Determine the (x, y) coordinate at the center of the cell enclosing the given text.  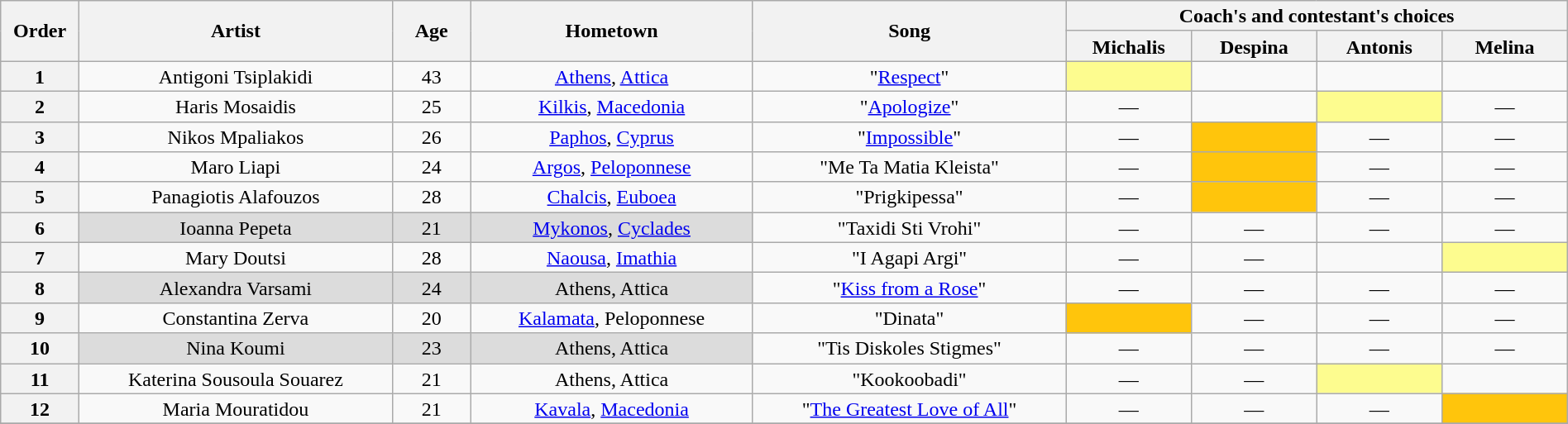
Paphos, Cyprus (612, 137)
Melina (1505, 46)
11 (40, 379)
Maria Mouratidou (235, 408)
Michalis (1129, 46)
9 (40, 317)
Artist (235, 31)
Constantina Zerva (235, 317)
4 (40, 167)
"The Greatest Love of All" (910, 408)
Hometown (612, 31)
Kavala, Macedonia (612, 408)
7 (40, 258)
Naousa, Imathia (612, 258)
"Respect" (910, 76)
Mary Doutsi (235, 258)
3 (40, 137)
Maro Liapi (235, 167)
Kalamata, Peloponnese (612, 317)
"Dinata" (910, 317)
Katerina Sousoula Souarez (235, 379)
20 (432, 317)
"Tis Diskoles Stigmes" (910, 349)
"Kiss from a Rose" (910, 288)
26 (432, 137)
10 (40, 349)
Kilkis, Macedonia (612, 106)
2 (40, 106)
"Taxidi Sti Vrohi" (910, 228)
Mykonos, Cyclades (612, 228)
Argos, Peloponnese (612, 167)
"Impossible" (910, 137)
6 (40, 228)
Order (40, 31)
Haris Mosaidis (235, 106)
"Apologize" (910, 106)
43 (432, 76)
1 (40, 76)
Despina (1255, 46)
Chalcis, Euboea (612, 197)
"Me Ta Matia Kleista" (910, 167)
Alexandra Varsami (235, 288)
Age (432, 31)
Ioanna Pepeta (235, 228)
Song (910, 31)
Nikos Mpaliakos (235, 137)
Antonis (1379, 46)
"I Agapi Argi" (910, 258)
8 (40, 288)
12 (40, 408)
25 (432, 106)
Panagiotis Alafouzos (235, 197)
"Kookoobadi" (910, 379)
Nina Koumi (235, 349)
23 (432, 349)
Antigoni Tsiplakidi (235, 76)
"Prigkipessa" (910, 197)
5 (40, 197)
Coach's and contestant's choices (1317, 17)
